Return the (x, y) coordinate for the center point of the cell that contains the specified text.  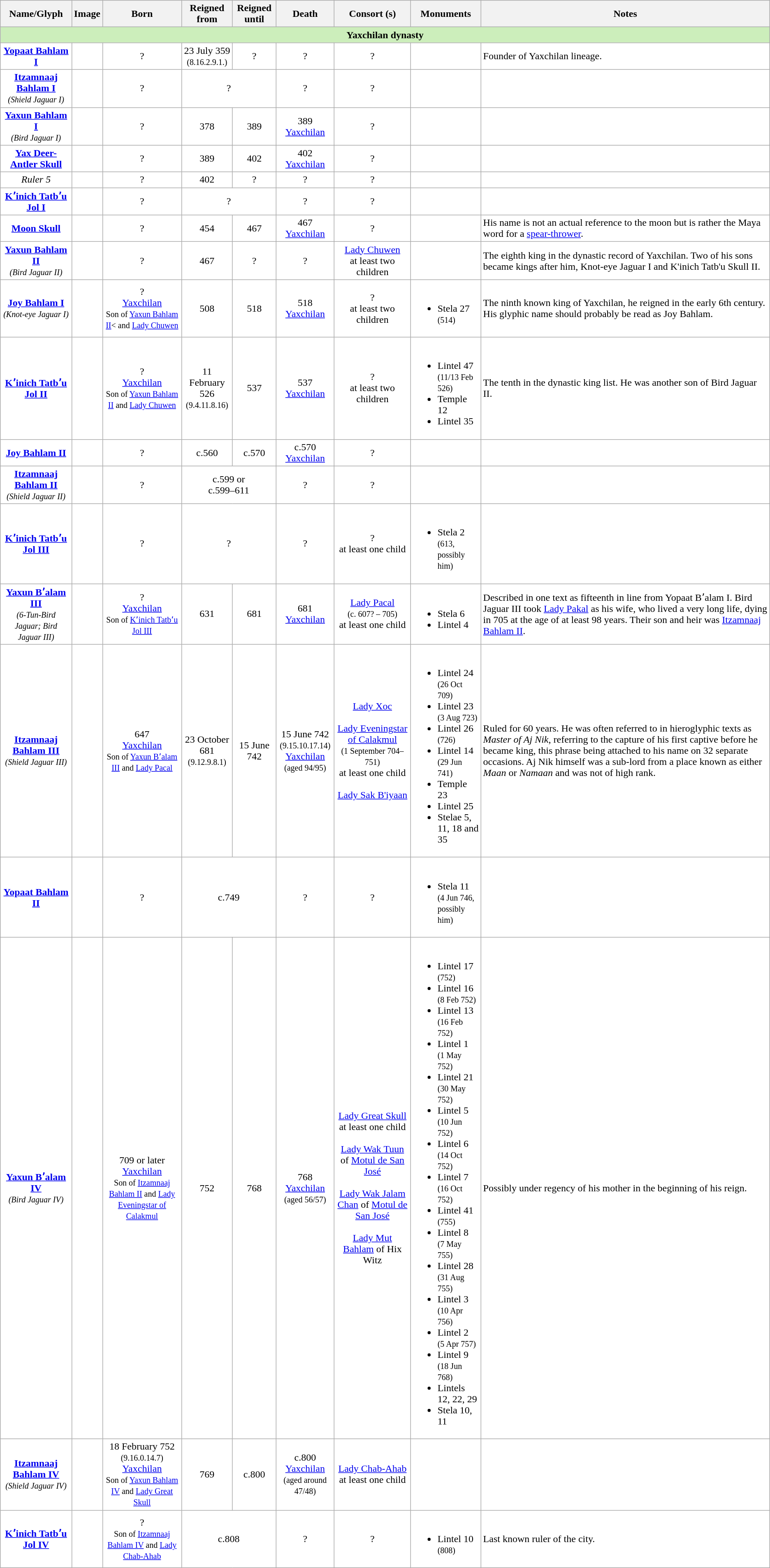
Yaxchilan dynasty (385, 35)
508 (207, 308)
402Yaxchilan (305, 159)
The ninth known king of Yaxchilan, he reigned in the early 6th century. His glyphic name should probably be read as Joy Bahlam. (625, 308)
The eighth king in the dynastic record of Yaxchilan. Two of his sons became kings after him, Knot-eye Jaguar I and K'inich Tatb'u Skull II. (625, 261)
Reigned until (254, 14)
631 (207, 614)
Joy Bahlam II (36, 452)
467Yaxchilan (305, 229)
Kʼinich Tatbʼu Jol I (36, 202)
647YaxchilanSon of Yaxun Bʼalam III and Lady Pacal (142, 751)
c.808 (229, 1539)
c.800 (254, 1475)
Founder of Yaxchilan lineage. (625, 56)
?YaxchilanSon of Yaxun Bahlam II< and Lady Chuwen (142, 308)
Yopaat Bahlam I (36, 56)
768 (254, 1188)
Stela 27(514) (446, 308)
?YaxchilanSon of Kʼinich Tatbʼu Jol III (142, 614)
Death (305, 14)
Kʼinich Tatbʼu Jol IV (36, 1539)
Lady Great Skullat least one child Lady Wak Tuun of Motul de San José Lady Wak Jalam Chan of Motul de San José Lady Mut Bahlam of Hix Witz (373, 1188)
Itzamnaaj Bahlam I(Shield Jaguar I) (36, 88)
768Yaxchilan(aged 56/57) (305, 1188)
23 October 681(9.12.9.8.1) (207, 751)
681Yaxchilan (305, 614)
Yax Deer-Antler Skull (36, 159)
Lady XocLady Eveningstar of Calakmul(1 September 704–751)at least one childLady Sak B'iyaan (373, 751)
c.749 (229, 897)
Kʼinich Tatbʼu Jol II (36, 388)
Lintel 24(26 Oct 709)Lintel 23(3 Aug 723)Lintel 26(726)Lintel 14(29 Jun 741)Temple 23Lintel 25Stelae 5, 11, 18 and 35 (446, 751)
11 February 526(9.4.11.8.16) (207, 388)
?Son of Itzamnaaj Bahlam IV and Lady Chab-Ahab (142, 1539)
389Yaxchilan (305, 126)
681 (254, 614)
c.800Yaxchilan(aged around 47/48) (305, 1475)
c.570 (254, 452)
709 or laterYaxchilanSon of Itzamnaaj Bahlam II and Lady Eveningstar of Calakmul (142, 1188)
537Yaxchilan (305, 388)
Itzamnaaj Bahlam IV(Shield Jaguar IV) (36, 1475)
c.560 (207, 452)
His name is not an actual reference to the moon but is rather the Maya word for a spear-thrower. (625, 229)
518Yaxchilan (305, 308)
Possibly under regency of his mother in the beginning of his reign. (625, 1188)
Kʼinich Tatbʼu Jol III (36, 544)
Lintel 47 (11/13 Feb 526)Temple 12Lintel 35 (446, 388)
Ruler 5 (36, 180)
15 June 742(9.15.10.17.14)Yaxchilan(aged 94/95) (305, 751)
Moon Skull (36, 229)
518 (254, 308)
769 (207, 1475)
?at least one child (373, 544)
?YaxchilanSon of Yaxun Bahlam II and Lady Chuwen (142, 388)
Last known ruler of the city. (625, 1539)
Notes (625, 14)
Itzamnaaj Bahlam III(Shield Jaguar III) (36, 751)
537 (254, 388)
18 February 752(9.16.0.14.7)YaxchilanSon of Yaxun Bahlam IV and Lady Great Skull (142, 1475)
Monuments (446, 14)
Stela 2(613, possibly him) (446, 544)
c.570Yaxchilan (305, 452)
Joy Bahlam I(Knot-eye Jaguar I) (36, 308)
Reigned from (207, 14)
752 (207, 1188)
Stela 6Lintel 4 (446, 614)
Born (142, 14)
Lady Pacal(c. 607? – 705)at least one child (373, 614)
Consort (s) (373, 14)
Yaxun Bʼalam IV(Bird Jaguar IV) (36, 1188)
Yaxun Bahlam II(Bird Jaguar II) (36, 261)
Yaxun Bʼalam III(6-Tun-Bird Jaguar; Bird Jaguar III) (36, 614)
Image (87, 14)
The tenth in the dynastic king list. He was another son of Bird Jaguar II. (625, 388)
Itzamnaaj Bahlam II(Shield Jaguar II) (36, 485)
15 June 742 (254, 751)
Lintel 10(808) (446, 1539)
378 (207, 126)
Lady Chab-Ahabat least one child (373, 1475)
Yopaat Bahlam II (36, 897)
Name/Glyph (36, 14)
Stela 11(4 Jun 746, possibly him) (446, 897)
23 July 359(8.16.2.9.1.) (207, 56)
454 (207, 229)
c.599 or c.599–611 (229, 485)
Lady Chuwenat least two children (373, 261)
Yaxun Bahlam I(Bird Jaguar I) (36, 126)
